For the text-containing cell, return its midpoint in (X, Y) coordinate format. 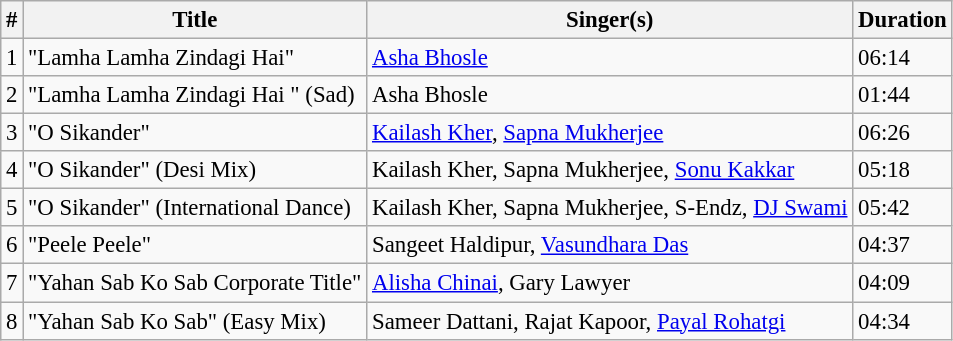
"O Sikander" (Desi Mix) (195, 170)
06:26 (902, 133)
04:34 (902, 321)
"Lamha Lamha Zindagi Hai" (195, 58)
Sangeet Haldipur, Vasundhara Das (610, 245)
05:42 (902, 208)
05:18 (902, 170)
2 (12, 95)
Title (195, 20)
"Yahan Sab Ko Sab" (Easy Mix) (195, 321)
Kailash Kher, Sapna Mukherjee, S-Endz, DJ Swami (610, 208)
"Yahan Sab Ko Sab Corporate Title" (195, 283)
3 (12, 133)
Singer(s) (610, 20)
4 (12, 170)
5 (12, 208)
04:37 (902, 245)
Sameer Dattani, Rajat Kapoor, Payal Rohatgi (610, 321)
06:14 (902, 58)
"O Sikander" (195, 133)
8 (12, 321)
# (12, 20)
01:44 (902, 95)
04:09 (902, 283)
Kailash Kher, Sapna Mukherjee, Sonu Kakkar (610, 170)
1 (12, 58)
"Peele Peele" (195, 245)
6 (12, 245)
"Lamha Lamha Zindagi Hai " (Sad) (195, 95)
Kailash Kher, Sapna Mukherjee (610, 133)
"O Sikander" (International Dance) (195, 208)
Alisha Chinai, Gary Lawyer (610, 283)
Duration (902, 20)
7 (12, 283)
